Search for the cell housing the specified text and yield its [X, Y] center coordinate. 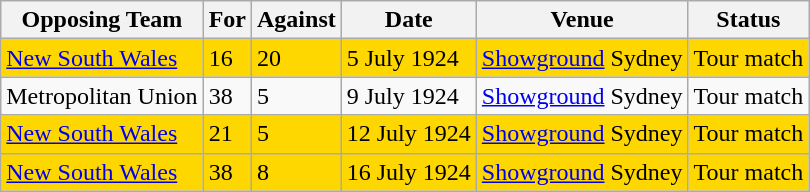
8 [297, 172]
For [227, 20]
Date [408, 20]
5 July 1924 [408, 58]
Venue [582, 20]
Metropolitan Union [102, 96]
20 [297, 58]
16 July 1924 [408, 172]
Against [297, 20]
12 July 1924 [408, 134]
9 July 1924 [408, 96]
21 [227, 134]
Status [748, 20]
Opposing Team [102, 20]
16 [227, 58]
